Scan for the cell matching the given text and deliver its (x, y) coordinate at center. 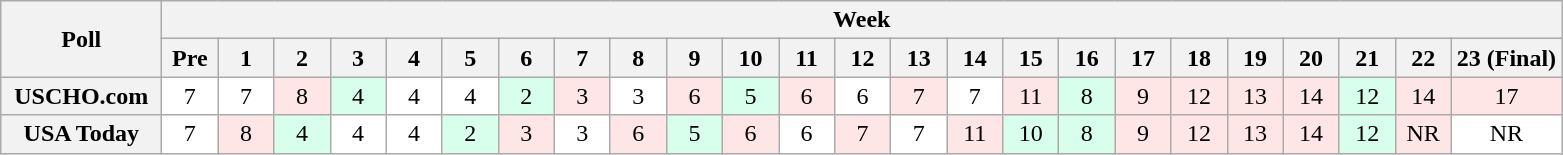
Pre (190, 58)
19 (1255, 58)
Week (862, 20)
21 (1367, 58)
23 (Final) (1506, 58)
18 (1199, 58)
Poll (82, 39)
1 (246, 58)
USA Today (82, 134)
20 (1311, 58)
16 (1087, 58)
USCHO.com (82, 96)
22 (1423, 58)
15 (1031, 58)
